For the text-containing cell, return its midpoint in (X, Y) coordinate format. 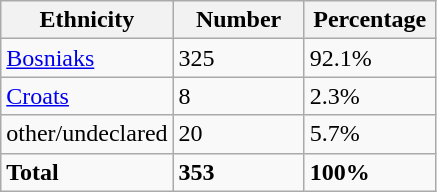
Bosniaks (87, 58)
92.1% (370, 58)
Total (87, 172)
Percentage (370, 20)
5.7% (370, 134)
Ethnicity (87, 20)
100% (370, 172)
325 (238, 58)
353 (238, 172)
Number (238, 20)
20 (238, 134)
2.3% (370, 96)
Croats (87, 96)
other/undeclared (87, 134)
8 (238, 96)
